Identify which cell holds the provided text, then report its [X, Y] central coordinate. 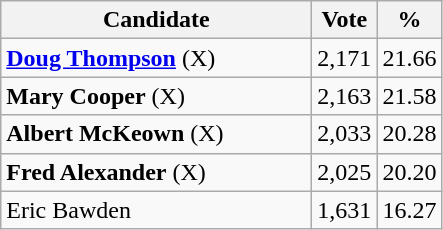
1,631 [344, 210]
2,163 [344, 96]
Doug Thompson (X) [156, 58]
Vote [344, 20]
Candidate [156, 20]
2,025 [344, 172]
Eric Bawden [156, 210]
Albert McKeown (X) [156, 134]
21.66 [410, 58]
20.20 [410, 172]
16.27 [410, 210]
21.58 [410, 96]
20.28 [410, 134]
Fred Alexander (X) [156, 172]
% [410, 20]
2,033 [344, 134]
Mary Cooper (X) [156, 96]
2,171 [344, 58]
